Find where the given text appears and provide that cell's center as (X, Y) coordinate. 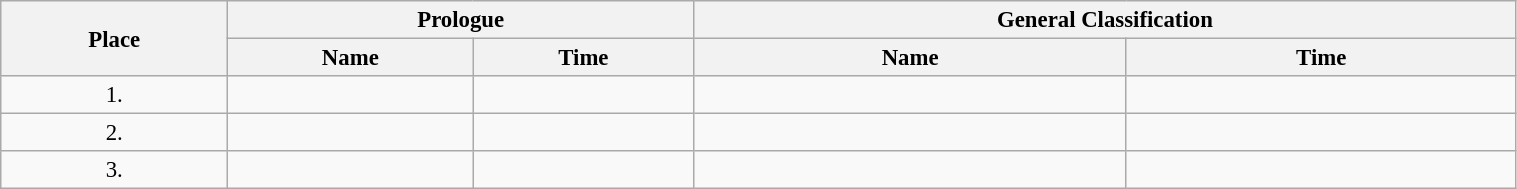
General Classification (1105, 20)
Prologue (461, 20)
3. (114, 170)
1. (114, 95)
2. (114, 133)
Place (114, 38)
